Return (x, y) of the center of cell containing provided text 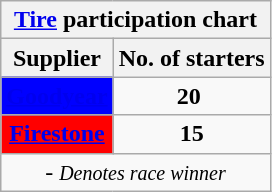
No. of starters (192, 58)
Goodyear (57, 96)
15 (192, 134)
- Denotes race winner (136, 172)
20 (192, 96)
Firestone (57, 134)
Tire participation chart (136, 20)
Supplier (57, 58)
